Provide the (X, Y) coordinate of the cell's center where the given text is located.  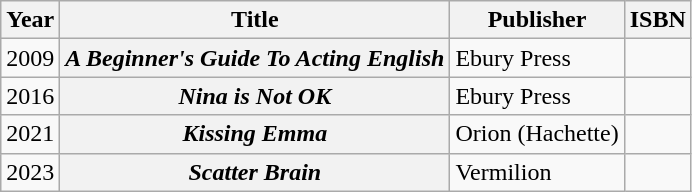
A Beginner's Guide To Acting English (255, 58)
Scatter Brain (255, 172)
2021 (30, 134)
2023 (30, 172)
Nina is Not OK (255, 96)
2009 (30, 58)
Kissing Emma (255, 134)
Publisher (537, 20)
Year (30, 20)
2016 (30, 96)
ISBN (658, 20)
Orion (Hachette) (537, 134)
Title (255, 20)
Vermilion (537, 172)
